Detect which cell encompasses the target text, then output its [x, y] center coordinate. 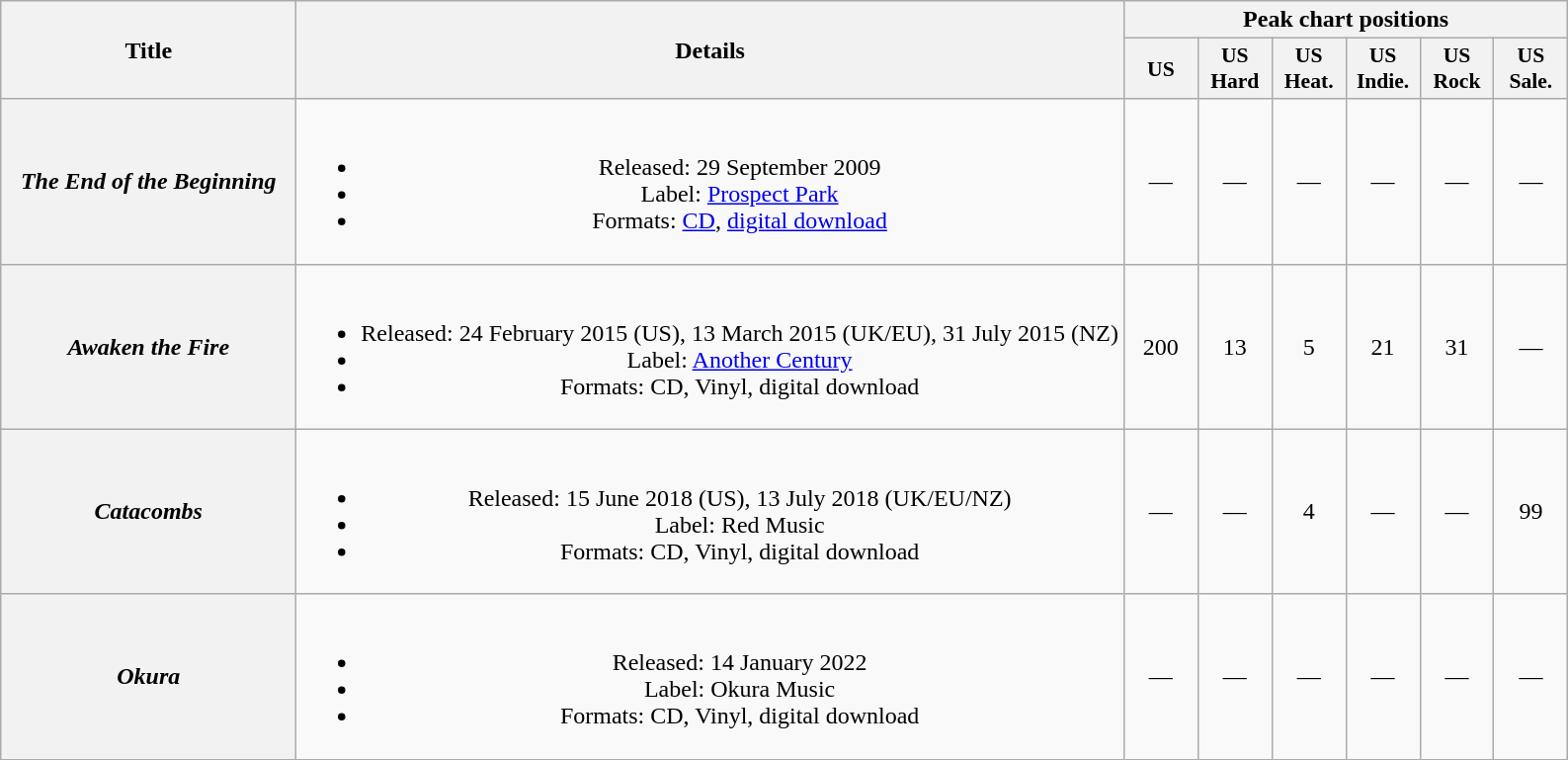
USSale. [1531, 69]
31 [1456, 346]
13 [1235, 346]
The End of the Beginning [148, 182]
Released: 15 June 2018 (US), 13 July 2018 (UK/EU/NZ)Label: Red MusicFormats: CD, Vinyl, digital download [710, 512]
Details [710, 49]
Released: 29 September 2009Label: Prospect ParkFormats: CD, digital download [710, 182]
200 [1160, 346]
USIndie. [1383, 69]
21 [1383, 346]
USRock [1456, 69]
99 [1531, 512]
Okura [148, 676]
Awaken the Fire [148, 346]
USHeat. [1308, 69]
4 [1308, 512]
Title [148, 49]
USHard [1235, 69]
US [1160, 69]
Catacombs [148, 512]
Released: 24 February 2015 (US), 13 March 2015 (UK/EU), 31 July 2015 (NZ)Label: Another CenturyFormats: CD, Vinyl, digital download [710, 346]
5 [1308, 346]
Peak chart positions [1346, 20]
Released: 14 January 2022Label: Okura MusicFormats: CD, Vinyl, digital download [710, 676]
